Determine the (x, y) coordinate at the center of the cell enclosing the given text.  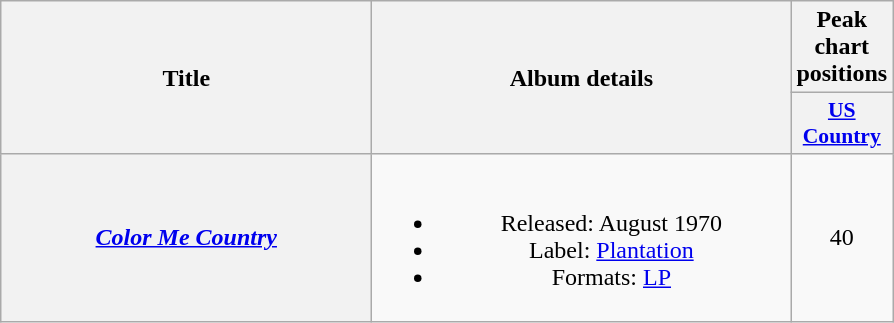
Released: August 1970Label: PlantationFormats: LP (582, 238)
Color Me Country (186, 238)
USCountry (842, 124)
40 (842, 238)
Peakchartpositions (842, 47)
Title (186, 78)
Album details (582, 78)
